From the cell containing the given text, extract its center point as (x, y) coordinate. 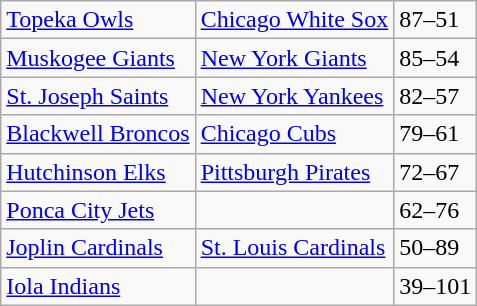
Ponca City Jets (98, 210)
Chicago Cubs (294, 134)
Topeka Owls (98, 20)
72–67 (436, 172)
82–57 (436, 96)
St. Joseph Saints (98, 96)
Iola Indians (98, 286)
Muskogee Giants (98, 58)
79–61 (436, 134)
New York Giants (294, 58)
Hutchinson Elks (98, 172)
St. Louis Cardinals (294, 248)
Pittsburgh Pirates (294, 172)
Joplin Cardinals (98, 248)
Chicago White Sox (294, 20)
New York Yankees (294, 96)
Blackwell Broncos (98, 134)
62–76 (436, 210)
39–101 (436, 286)
85–54 (436, 58)
87–51 (436, 20)
50–89 (436, 248)
